For the text-containing cell, return its midpoint in (X, Y) coordinate format. 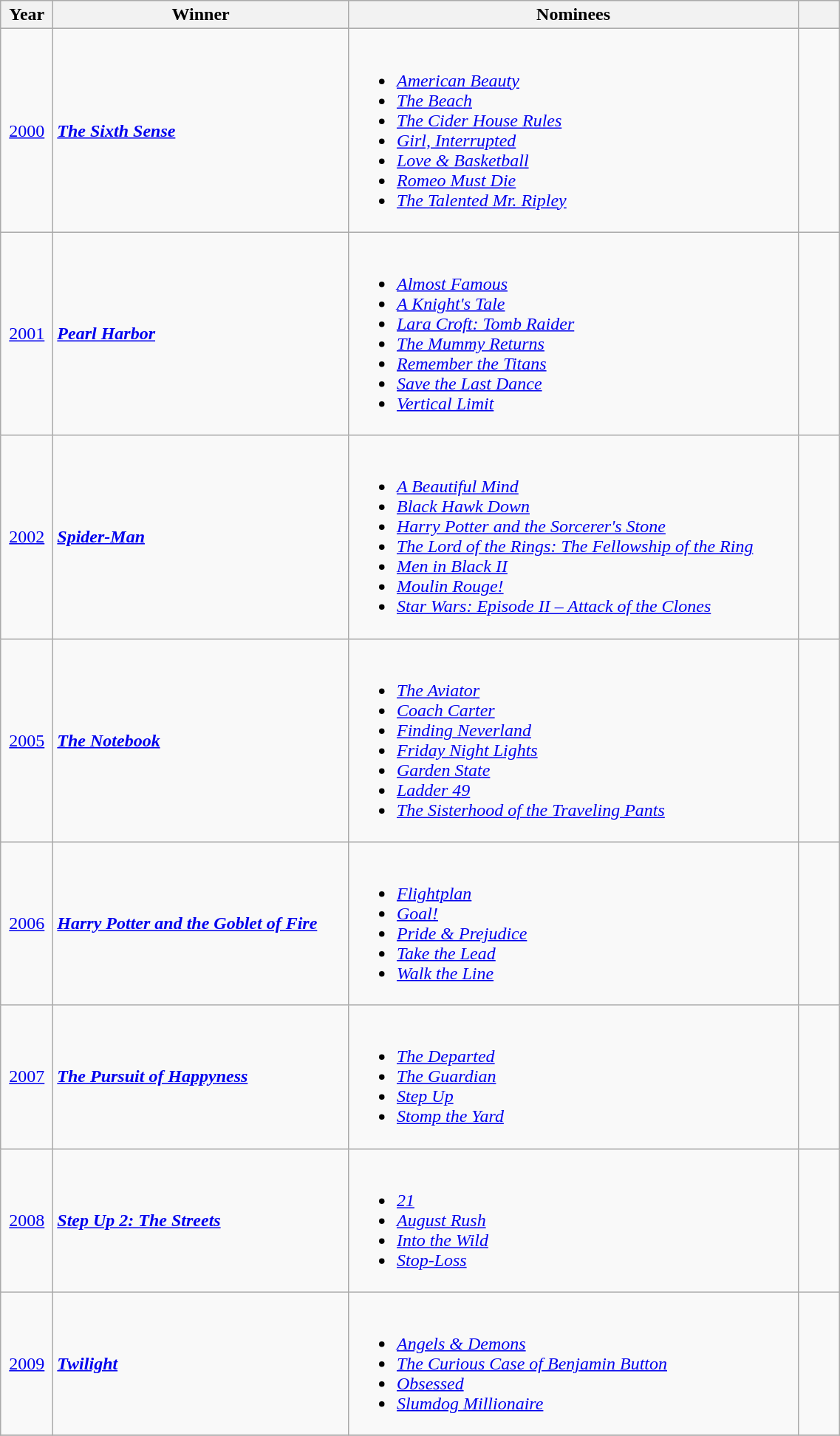
2000 (27, 130)
2007 (27, 1077)
FlightplanGoal!Pride & PrejudiceTake the LeadWalk the Line (573, 924)
Year (27, 15)
2005 (27, 741)
The Notebook (201, 741)
2009 (27, 1364)
Almost FamousA Knight's TaleLara Croft: Tomb RaiderThe Mummy ReturnsRemember the TitansSave the Last DanceVertical Limit (573, 334)
2006 (27, 924)
2002 (27, 537)
American BeautyThe BeachThe Cider House RulesGirl, InterruptedLove & BasketballRomeo Must DieThe Talented Mr. Ripley (573, 130)
The Sixth Sense (201, 130)
Nominees (573, 15)
Winner (201, 15)
Angels & DemonsThe Curious Case of Benjamin ButtonObsessedSlumdog Millionaire (573, 1364)
Pearl Harbor (201, 334)
2008 (27, 1220)
The Pursuit of Happyness (201, 1077)
The DepartedThe GuardianStep UpStomp the Yard (573, 1077)
Harry Potter and the Goblet of Fire (201, 924)
Step Up 2: The Streets (201, 1220)
The AviatorCoach CarterFinding NeverlandFriday Night LightsGarden StateLadder 49The Sisterhood of the Traveling Pants (573, 741)
2001 (27, 334)
Twilight (201, 1364)
21August RushInto the WildStop-Loss (573, 1220)
Spider-Man (201, 537)
